Scan for the cell matching the given text and deliver its (x, y) coordinate at center. 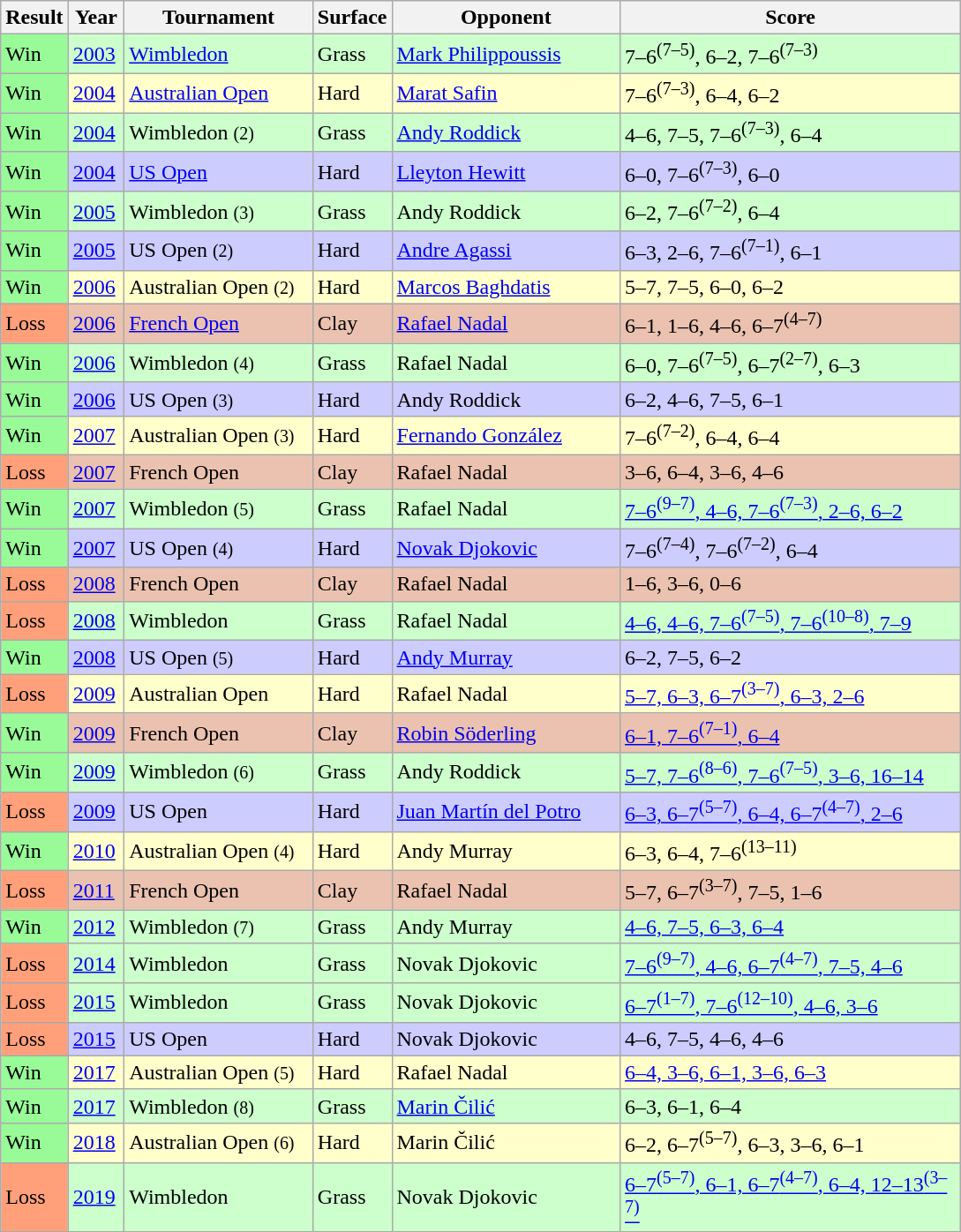
Wimbledon (2) (219, 132)
Wimbledon (8) (219, 1106)
Wimbledon (5) (219, 508)
Andre Agassi (507, 251)
6–7(5–7), 6–1, 6–7(4–7), 6–4, 12–13(3–7) (791, 1197)
4–6, 7–5, 6–3, 6–4 (791, 927)
6–1, 1–6, 4–6, 6–7(4–7) (791, 323)
Surface (352, 18)
7–6(7–2), 6–4, 6–4 (791, 436)
Australian Open (4) (219, 851)
6–2, 7–5, 6–2 (791, 657)
US Open (5) (219, 657)
3–6, 6–4, 3–6, 4–6 (791, 472)
5–7, 6–7(3–7), 7–5, 1–6 (791, 891)
Wimbledon (7) (219, 927)
Australian Open (5) (219, 1072)
Wimbledon (4) (219, 364)
Juan Martín del Potro (507, 812)
Australian Open (3) (219, 436)
6–2, 4–6, 7–5, 6–1 (791, 399)
Lleyton Hewitt (507, 171)
Robin Söderling (507, 732)
6–3, 6–4, 7–6(13–11) (791, 851)
Mark Philippoussis (507, 55)
7–6(9–7), 4–6, 6–7(4–7), 7–5, 4–6 (791, 964)
6–3, 6–1, 6–4 (791, 1106)
6–4, 3–6, 6–1, 3–6, 6–3 (791, 1072)
Score (791, 18)
2010 (96, 851)
6–0, 7–6(7–3), 6–0 (791, 171)
5–7, 7–5, 6–0, 6–2 (791, 287)
Fernando González (507, 436)
6–2, 6–7(5–7), 6–3, 3–6, 6–1 (791, 1142)
5–7, 6–3, 6–7(3–7), 6–3, 2–6 (791, 694)
7–6(7–4), 7–6(7–2), 6–4 (791, 549)
6–3, 6–7(5–7), 6–4, 6–7(4–7), 2–6 (791, 812)
2018 (96, 1142)
2019 (96, 1197)
US Open (4) (219, 549)
4–6, 4–6, 7–6(7–5), 7–6(10–8), 7–9 (791, 621)
Wimbledon (3) (219, 212)
Wimbledon (6) (219, 773)
Australian Open (6) (219, 1142)
4–6, 7–5, 7–6(7–3), 6–4 (791, 132)
1–6, 3–6, 0–6 (791, 584)
2012 (96, 927)
Australian Open (2) (219, 287)
6–1, 7–6(7–1), 6–4 (791, 732)
7–6(9–7), 4–6, 7–6(7–3), 2–6, 6–2 (791, 508)
Marcos Baghdatis (507, 287)
2003 (96, 55)
US Open (2) (219, 251)
7–6(7–3), 6–4, 6–2 (791, 94)
Result (34, 18)
Opponent (507, 18)
6–0, 7–6(7–5), 6–7(2–7), 6–3 (791, 364)
6–2, 7–6(7–2), 6–4 (791, 212)
4–6, 7–5, 4–6, 4–6 (791, 1039)
2011 (96, 891)
US Open (3) (219, 399)
Marat Safin (507, 94)
6–7(1–7), 7–6(12–10), 4–6, 3–6 (791, 1003)
Tournament (219, 18)
2014 (96, 964)
Year (96, 18)
5–7, 7–6(8–6), 7–6(7–5), 3–6, 16–14 (791, 773)
7–6(7–5), 6–2, 7–6(7–3) (791, 55)
6–3, 2–6, 7–6(7–1), 6–1 (791, 251)
